Output the (X, Y) coordinate of the center of the cell containing the given text.  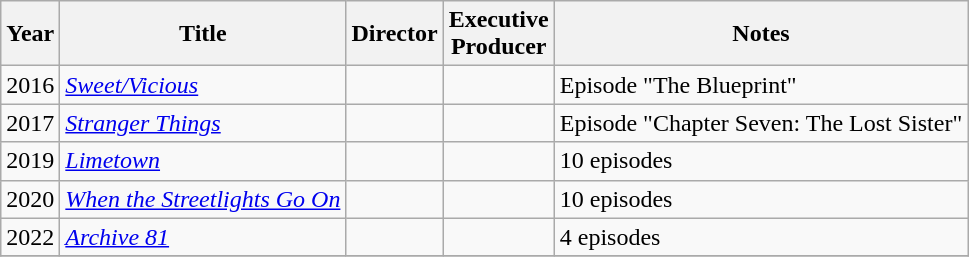
2019 (30, 161)
When the Streetlights Go On (203, 199)
Episode "The Blueprint" (760, 85)
Stranger Things (203, 123)
Archive 81 (203, 237)
Sweet/Vicious (203, 85)
2022 (30, 237)
Director (394, 34)
2016 (30, 85)
Title (203, 34)
ExecutiveProducer (498, 34)
2020 (30, 199)
Limetown (203, 161)
Year (30, 34)
4 episodes (760, 237)
Notes (760, 34)
Episode "Chapter Seven: The Lost Sister" (760, 123)
2017 (30, 123)
